Capture the cell that displays the provided text and extract its [x, y] central coordinate. 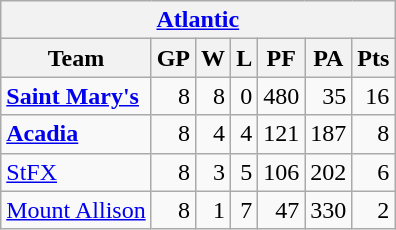
7 [244, 210]
W [214, 58]
L [244, 58]
187 [328, 134]
330 [328, 210]
Mount Allison [76, 210]
480 [282, 96]
PA [328, 58]
Team [76, 58]
16 [374, 96]
StFX [76, 172]
PF [282, 58]
Pts [374, 58]
3 [214, 172]
106 [282, 172]
Saint Mary's [76, 96]
121 [282, 134]
1 [214, 210]
6 [374, 172]
Acadia [76, 134]
35 [328, 96]
0 [244, 96]
5 [244, 172]
GP [173, 58]
202 [328, 172]
Atlantic [198, 20]
47 [282, 210]
2 [374, 210]
